Return the (x, y) coordinate for the center point of the cell that contains the specified text.  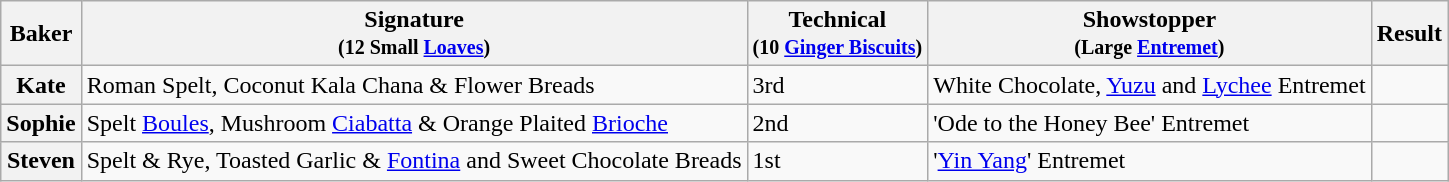
Steven (41, 161)
Roman Spelt, Coconut Kala Chana & Flower Breads (414, 85)
Technical(10 Ginger Biscuits) (838, 34)
Spelt Boules, Mushroom Ciabatta & Orange Plaited Brioche (414, 123)
'Yin Yang' Entremet (1150, 161)
Sophie (41, 123)
3rd (838, 85)
Baker (41, 34)
White Chocolate, Yuzu and Lychee Entremet (1150, 85)
1st (838, 161)
'Ode to the Honey Bee' Entremet (1150, 123)
Signature(12 Small Loaves) (414, 34)
Spelt & Rye, Toasted Garlic & Fontina and Sweet Chocolate Breads (414, 161)
Result (1409, 34)
Showstopper(Large Entremet) (1150, 34)
Kate (41, 85)
2nd (838, 123)
